Find where the given text appears and provide that cell's center as [X, Y] coordinate. 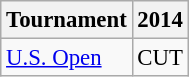
U.S. Open [66, 58]
Tournament [66, 20]
2014 [160, 20]
CUT [160, 58]
